Locate the cell with the specified text and output its [X, Y] center coordinate. 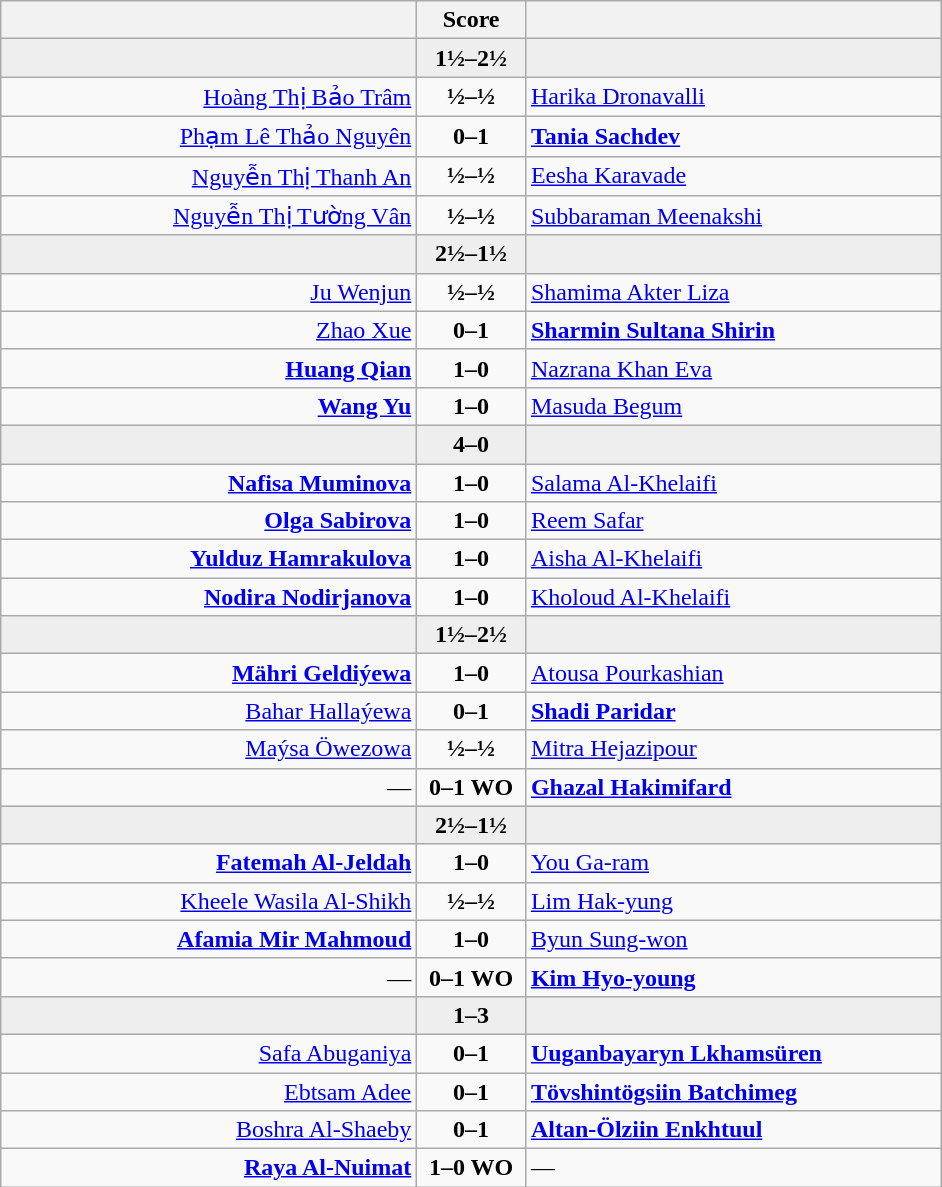
Olga Sabirova [209, 521]
Raya Al-Nuimat [209, 1168]
4–0 [472, 444]
Fatemah Al-Jeldah [209, 863]
Eesha Karavade [733, 176]
Nguyễn Thị Tường Vân [209, 216]
Boshra Al-Shaeby [209, 1130]
Bahar Hallaýewa [209, 711]
Afamia Mir Mahmoud [209, 939]
Safa Abuganiya [209, 1053]
Atousa Pourkashian [733, 673]
Byun Sung-won [733, 939]
Ebtsam Adee [209, 1091]
Mähri Geldiýewa [209, 673]
Score [472, 20]
Zhao Xue [209, 330]
Sharmin Sultana Shirin [733, 330]
Hoàng Thị Bảo Trâm [209, 97]
Masuda Begum [733, 406]
Subbaraman Meenakshi [733, 216]
You Ga-ram [733, 863]
Phạm Lê Thảo Nguyên [209, 136]
Reem Safar [733, 521]
Shadi Paridar [733, 711]
Ghazal Hakimifard [733, 787]
Yulduz Hamrakulova [209, 559]
Nguyễn Thị Thanh An [209, 176]
Shamima Akter Liza [733, 292]
Huang Qian [209, 368]
Salama Al-Khelaifi [733, 483]
1–3 [472, 1015]
Lim Hak-yung [733, 901]
Nafisa Muminova [209, 483]
Kheele Wasila Al-Shikh [209, 901]
Harika Dronavalli [733, 97]
Uuganbayaryn Lkhamsüren [733, 1053]
Aisha Al-Khelaifi [733, 559]
Kholoud Al-Khelaifi [733, 597]
Kim Hyo-young [733, 977]
Altan-Ölziin Enkhtuul [733, 1130]
Mitra Hejazipour [733, 749]
Tania Sachdev [733, 136]
Nodira Nodirjanova [209, 597]
Nazrana Khan Eva [733, 368]
Wang Yu [209, 406]
1–0 WO [472, 1168]
Tövshintögsiin Batchimeg [733, 1091]
Ju Wenjun [209, 292]
Maýsa Öwezowa [209, 749]
